Locate the cell with the specified text and output its (x, y) center coordinate. 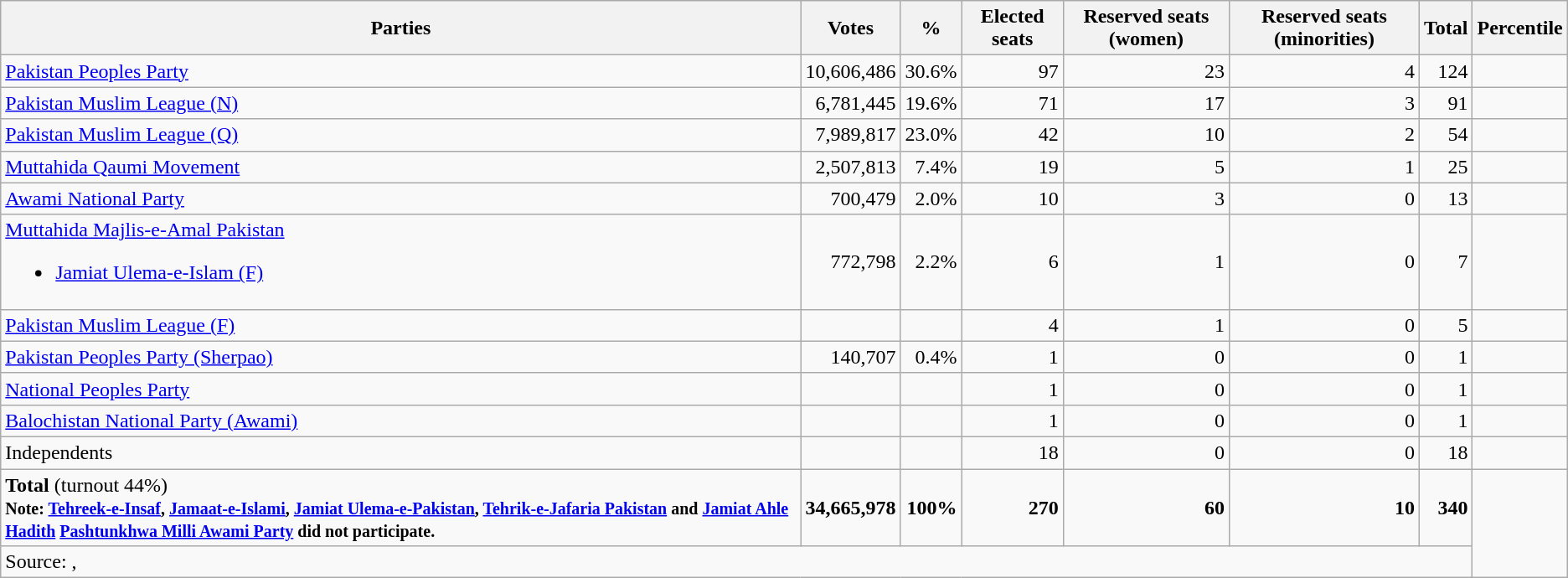
Pakistan Muslim League (F) (400, 325)
54 (1446, 135)
Pakistan Peoples Party (Sherpao) (400, 357)
140,707 (851, 357)
Muttahida Qaumi Movement (400, 167)
7,989,817 (851, 135)
2.2% (931, 261)
Parties (400, 28)
6,781,445 (851, 103)
Pakistan Peoples Party (400, 71)
Votes (851, 28)
700,479 (851, 199)
% (931, 28)
91 (1446, 103)
7.4% (931, 167)
772,798 (851, 261)
2,507,813 (851, 167)
17 (1146, 103)
124 (1446, 71)
100% (931, 508)
34,665,978 (851, 508)
270 (1012, 508)
42 (1012, 135)
Pakistan Muslim League (Q) (400, 135)
Muttahida Majlis-e-Amal PakistanJamiat Ulema-e-Islam (F) (400, 261)
97 (1012, 71)
30.6% (931, 71)
Reserved seats (minorities) (1325, 28)
71 (1012, 103)
25 (1446, 167)
Awami National Party (400, 199)
Percentile (1519, 28)
19.6% (931, 103)
19 (1012, 167)
Reserved seats (women) (1146, 28)
Total (1446, 28)
7 (1446, 261)
Independents (400, 452)
23 (1146, 71)
60 (1146, 508)
0.4% (931, 357)
Source: , (737, 562)
340 (1446, 508)
2.0% (931, 199)
6 (1012, 261)
Pakistan Muslim League (N) (400, 103)
Elected seats (1012, 28)
Balochistan National Party (Awami) (400, 421)
10,606,486 (851, 71)
23.0% (931, 135)
13 (1446, 199)
2 (1325, 135)
National Peoples Party (400, 389)
